Provide the [x, y] coordinate of the cell's center where the given text is located.  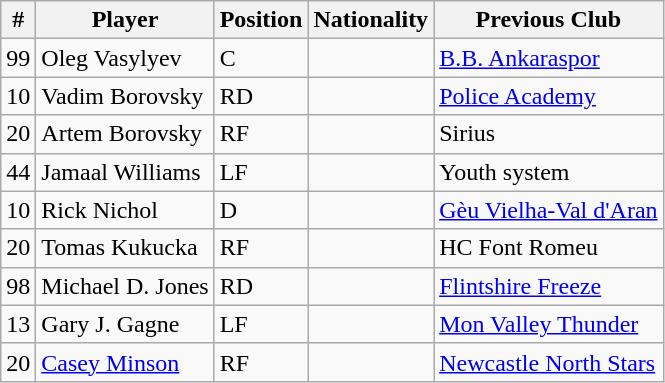
13 [18, 324]
Oleg Vasylyev [125, 58]
Newcastle North Stars [548, 362]
Flintshire Freeze [548, 286]
# [18, 20]
Previous Club [548, 20]
Police Academy [548, 96]
Jamaal Williams [125, 172]
98 [18, 286]
Vadim Borovsky [125, 96]
99 [18, 58]
Position [261, 20]
Tomas Kukucka [125, 248]
Nationality [371, 20]
Mon Valley Thunder [548, 324]
Michael D. Jones [125, 286]
B.B. Ankaraspor [548, 58]
Gèu Vielha-Val d'Aran [548, 210]
Casey Minson [125, 362]
C [261, 58]
44 [18, 172]
Player [125, 20]
HC Font Romeu [548, 248]
Sirius [548, 134]
Rick Nichol [125, 210]
D [261, 210]
Artem Borovsky [125, 134]
Youth system [548, 172]
Gary J. Gagne [125, 324]
